Return the [X, Y] coordinate for the center point of the cell that contains the specified text.  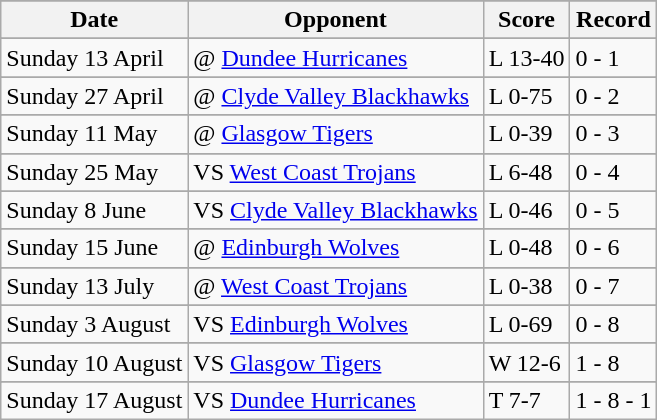
0 - 2 [614, 96]
Sunday 13 July [94, 286]
0 - 7 [614, 286]
T 7-7 [526, 400]
Score [526, 20]
L 0-48 [526, 248]
Sunday 8 June [94, 210]
Opponent [336, 20]
1 - 8 [614, 362]
@ Dundee Hurricanes [336, 58]
0 - 3 [614, 134]
Sunday 3 August [94, 324]
0 - 5 [614, 210]
L 13-40 [526, 58]
0 - 6 [614, 248]
L 0-39 [526, 134]
L 0-69 [526, 324]
Date [94, 20]
VS Edinburgh Wolves [336, 324]
@ Clyde Valley Blackhawks [336, 96]
Record [614, 20]
Sunday 11 May [94, 134]
VS Clyde Valley Blackhawks [336, 210]
@ Glasgow Tigers [336, 134]
@ West Coast Trojans [336, 286]
1 - 8 - 1 [614, 400]
W 12-6 [526, 362]
L 0-46 [526, 210]
VS Dundee Hurricanes [336, 400]
Sunday 17 August [94, 400]
Sunday 25 May [94, 172]
VS West Coast Trojans [336, 172]
L 6-48 [526, 172]
VS Glasgow Tigers [336, 362]
Sunday 13 April [94, 58]
Sunday 10 August [94, 362]
0 - 1 [614, 58]
@ Edinburgh Wolves [336, 248]
Sunday 27 April [94, 96]
L 0-38 [526, 286]
L 0-75 [526, 96]
Sunday 15 June [94, 248]
0 - 8 [614, 324]
0 - 4 [614, 172]
